Extract the (X, Y) coordinate from the center of the cell holding the provided text.  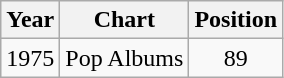
Chart (124, 20)
Year (30, 20)
89 (236, 58)
1975 (30, 58)
Pop Albums (124, 58)
Position (236, 20)
